From the cell containing the given text, extract its center point as [X, Y] coordinate. 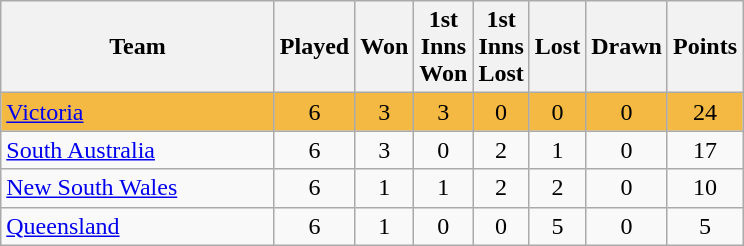
1st Inns Won [444, 47]
Victoria [138, 112]
New South Wales [138, 188]
24 [704, 112]
Drawn [627, 47]
1st Inns Lost [501, 47]
South Australia [138, 150]
Queensland [138, 226]
10 [704, 188]
Team [138, 47]
Played [314, 47]
Won [384, 47]
17 [704, 150]
Lost [557, 47]
Points [704, 47]
